Find where the given text appears and provide that cell's center as [X, Y] coordinate. 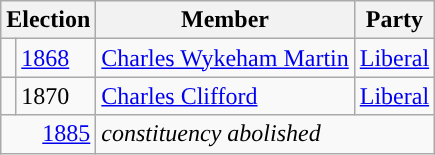
constituency abolished [266, 134]
1885 [48, 134]
1868 [56, 58]
Election [48, 20]
Party [394, 20]
Charles Clifford [225, 96]
1870 [56, 96]
Charles Wykeham Martin [225, 58]
Member [225, 20]
